Capture the cell that displays the provided text and extract its [x, y] central coordinate. 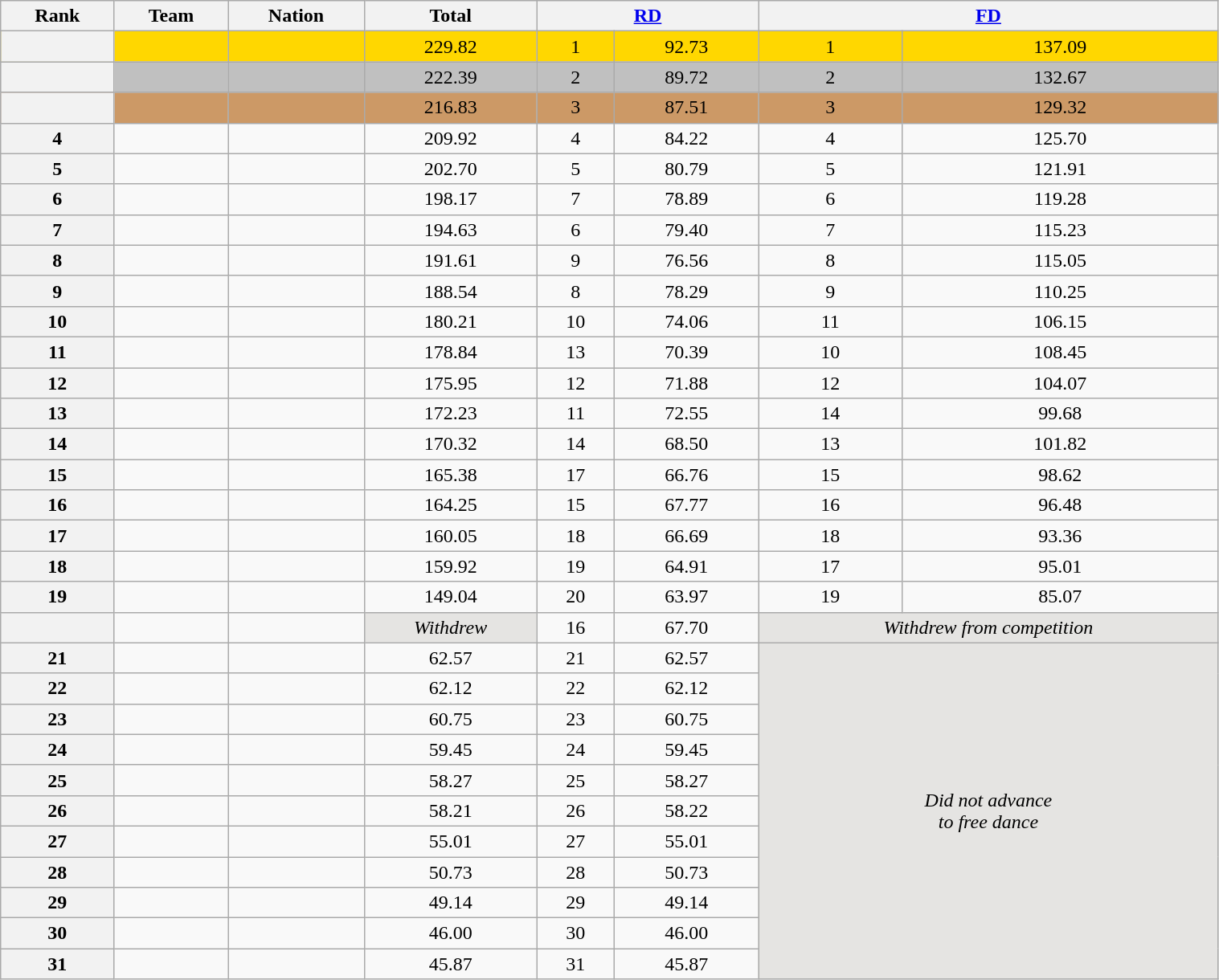
110.25 [1061, 291]
165.38 [450, 475]
222.39 [450, 77]
95.01 [1061, 566]
164.25 [450, 505]
115.05 [1061, 260]
229.82 [450, 47]
170.32 [450, 444]
101.82 [1061, 444]
132.67 [1061, 77]
106.15 [1061, 321]
125.70 [1061, 138]
74.06 [686, 321]
64.91 [686, 566]
104.07 [1061, 383]
67.77 [686, 505]
115.23 [1061, 230]
180.21 [450, 321]
89.72 [686, 77]
172.23 [450, 414]
198.17 [450, 199]
129.32 [1061, 108]
79.40 [686, 230]
Nation [296, 16]
72.55 [686, 414]
87.51 [686, 108]
66.69 [686, 536]
121.91 [1061, 169]
178.84 [450, 352]
85.07 [1061, 597]
76.56 [686, 260]
78.29 [686, 291]
63.97 [686, 597]
Withdrew from competition [988, 627]
70.39 [686, 352]
194.63 [450, 230]
93.36 [1061, 536]
58.21 [450, 811]
67.70 [686, 627]
58.22 [686, 811]
137.09 [1061, 47]
191.61 [450, 260]
98.62 [1061, 475]
80.79 [686, 169]
216.83 [450, 108]
92.73 [686, 47]
119.28 [1061, 199]
99.68 [1061, 414]
159.92 [450, 566]
175.95 [450, 383]
108.45 [1061, 352]
78.89 [686, 199]
Rank [58, 16]
FD [988, 16]
66.76 [686, 475]
84.22 [686, 138]
209.92 [450, 138]
149.04 [450, 597]
RD [648, 16]
96.48 [1061, 505]
Total [450, 16]
68.50 [686, 444]
202.70 [450, 169]
71.88 [686, 383]
Withdrew [450, 627]
160.05 [450, 536]
20 [575, 597]
Team [171, 16]
Did not advanceto free dance [988, 811]
188.54 [450, 291]
